Locate the cell with the specified text and output its [X, Y] center coordinate. 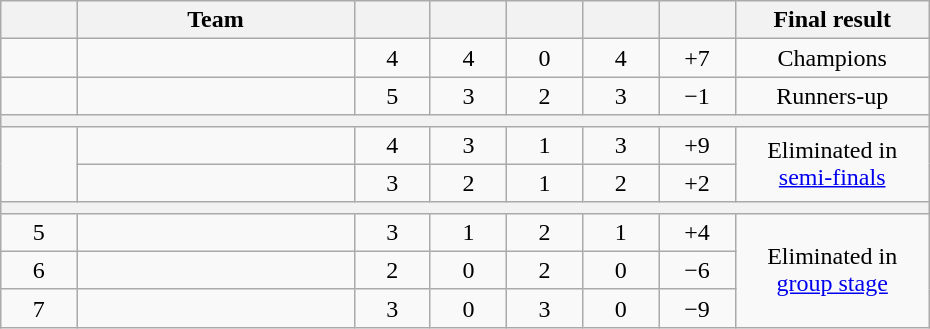
6 [39, 270]
−6 [697, 270]
−9 [697, 308]
Team [216, 20]
Runners-up [832, 96]
Champions [832, 58]
+9 [697, 145]
+2 [697, 183]
Final result [832, 20]
Eliminated in semi-finals [832, 164]
+4 [697, 232]
Eliminated in group stage [832, 270]
−1 [697, 96]
7 [39, 308]
+7 [697, 58]
